Find where the given text appears and provide that cell's center as [X, Y] coordinate. 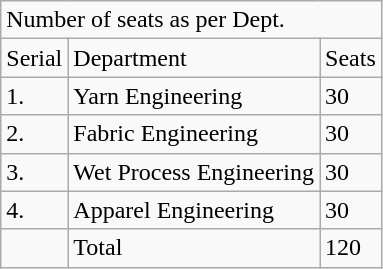
Department [194, 58]
Apparel Engineering [194, 210]
Seats [351, 58]
Serial [34, 58]
Number of seats as per Dept. [192, 20]
1. [34, 96]
Fabric Engineering [194, 134]
Total [194, 248]
2. [34, 134]
4. [34, 210]
3. [34, 172]
120 [351, 248]
Wet Process Engineering [194, 172]
Yarn Engineering [194, 96]
